Locate the cell with the specified text and output its [x, y] center coordinate. 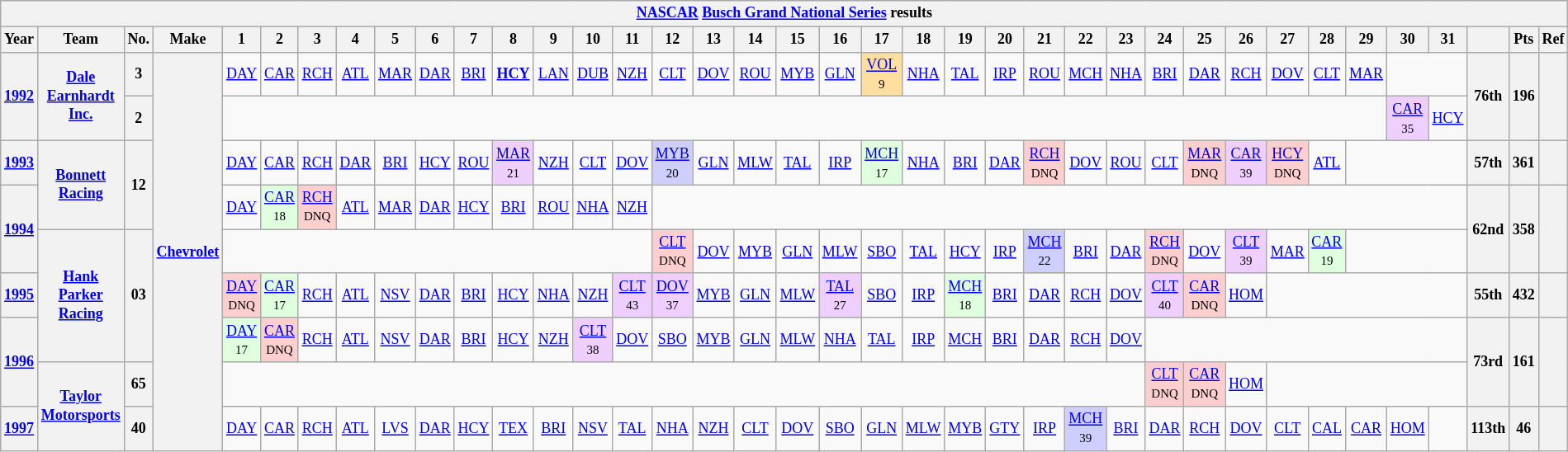
MAR21 [514, 162]
Make [187, 40]
MCH18 [965, 295]
432 [1523, 295]
11 [632, 40]
LVS [396, 428]
TEX [514, 428]
Hank Parker Racing [81, 295]
19 [965, 40]
MYB20 [672, 162]
MCH17 [882, 162]
1993 [20, 162]
22 [1086, 40]
1 [242, 40]
DOV37 [672, 295]
13 [713, 40]
CAR19 [1327, 252]
1994 [20, 229]
16 [841, 40]
DUB [593, 74]
73rd [1488, 361]
VOL9 [882, 74]
161 [1523, 361]
57th [1488, 162]
21 [1045, 40]
55th [1488, 295]
LAN [553, 74]
1992 [20, 96]
Taylor Motorsports [81, 406]
Bonnett Racing [81, 185]
17 [882, 40]
24 [1164, 40]
GTY [1006, 428]
CAR17 [280, 295]
Ref [1553, 40]
CLT40 [1164, 295]
Team [81, 40]
03 [139, 295]
9 [553, 40]
MARDNQ [1205, 162]
65 [139, 384]
30 [1407, 40]
1995 [20, 295]
361 [1523, 162]
196 [1523, 96]
Chevrolet [187, 251]
27 [1287, 40]
CAR18 [280, 207]
Pts [1523, 40]
6 [434, 40]
40 [139, 428]
1996 [20, 361]
20 [1006, 40]
CLT43 [632, 295]
18 [923, 40]
358 [1523, 229]
76th [1488, 96]
14 [755, 40]
10 [593, 40]
CLT38 [593, 340]
CAR35 [1407, 119]
Year [20, 40]
Dale Earnhardt Inc. [81, 96]
8 [514, 40]
CLT39 [1247, 252]
HCYDNQ [1287, 162]
TAL27 [841, 295]
29 [1367, 40]
23 [1126, 40]
DAYDNQ [242, 295]
5 [396, 40]
DAY17 [242, 340]
26 [1247, 40]
No. [139, 40]
MCH39 [1086, 428]
25 [1205, 40]
4 [355, 40]
31 [1448, 40]
113th [1488, 428]
28 [1327, 40]
1997 [20, 428]
62nd [1488, 229]
7 [474, 40]
15 [798, 40]
MCH22 [1045, 252]
NASCAR Busch Grand National Series results [784, 13]
CAR39 [1247, 162]
CAL [1327, 428]
46 [1523, 428]
